Scan for the cell matching the given text and deliver its (X, Y) coordinate at center. 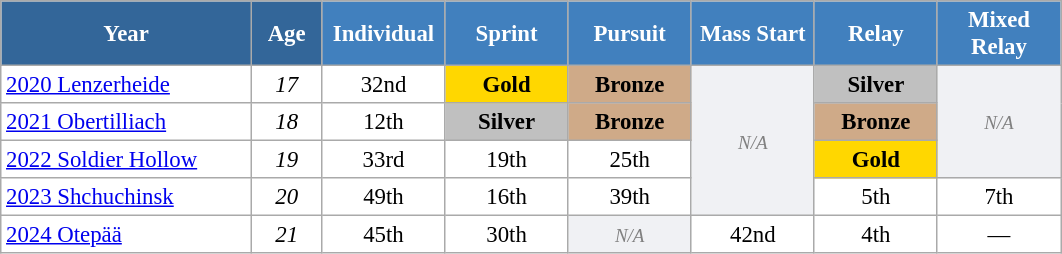
Pursuit (630, 34)
Mixed Relay (998, 34)
7th (998, 197)
32nd (384, 85)
49th (384, 197)
2023 Shchuchinsk (126, 197)
2021 Obertilliach (126, 122)
Relay (876, 34)
19th (506, 160)
19 (286, 160)
45th (384, 235)
17 (286, 85)
25th (630, 160)
5th (876, 197)
2022 Soldier Hollow (126, 160)
Year (126, 34)
12th (384, 122)
42nd (752, 235)
20 (286, 197)
4th (876, 235)
33rd (384, 160)
Mass Start (752, 34)
2020 Lenzerheide (126, 85)
18 (286, 122)
Sprint (506, 34)
21 (286, 235)
Individual (384, 34)
Age (286, 34)
30th (506, 235)
39th (630, 197)
16th (506, 197)
2024 Otepää (126, 235)
— (998, 235)
